Extract the [x, y] coordinate from the center of the cell holding the provided text.  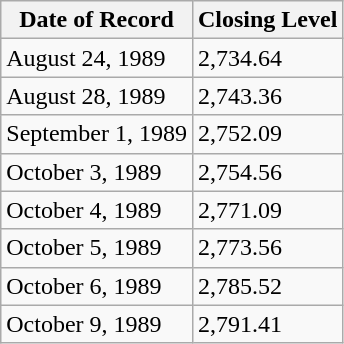
September 1, 1989 [97, 134]
2,752.09 [267, 134]
October 6, 1989 [97, 286]
Closing Level [267, 20]
October 5, 1989 [97, 248]
2,773.56 [267, 248]
2,734.64 [267, 58]
2,743.36 [267, 96]
Date of Record [97, 20]
2,791.41 [267, 324]
2,771.09 [267, 210]
October 9, 1989 [97, 324]
2,754.56 [267, 172]
August 24, 1989 [97, 58]
2,785.52 [267, 286]
October 4, 1989 [97, 210]
August 28, 1989 [97, 96]
October 3, 1989 [97, 172]
